Extract the (X, Y) coordinate from the center of the cell holding the provided text.  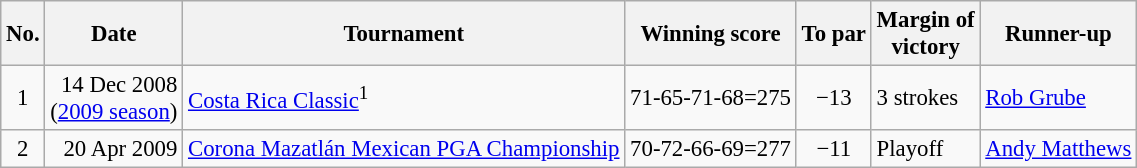
No. (23, 34)
Tournament (404, 34)
−13 (834, 98)
3 strokes (926, 98)
70-72-66-69=277 (711, 149)
2 (23, 149)
Margin ofvictory (926, 34)
71-65-71-68=275 (711, 98)
20 Apr 2009 (114, 149)
Andy Matthews (1058, 149)
Corona Mazatlán Mexican PGA Championship (404, 149)
Date (114, 34)
Winning score (711, 34)
Playoff (926, 149)
−11 (834, 149)
14 Dec 2008(2009 season) (114, 98)
To par (834, 34)
1 (23, 98)
Costa Rica Classic1 (404, 98)
Runner-up (1058, 34)
Rob Grube (1058, 98)
